Return the (x, y) coordinate for the center point of the cell that contains the specified text.  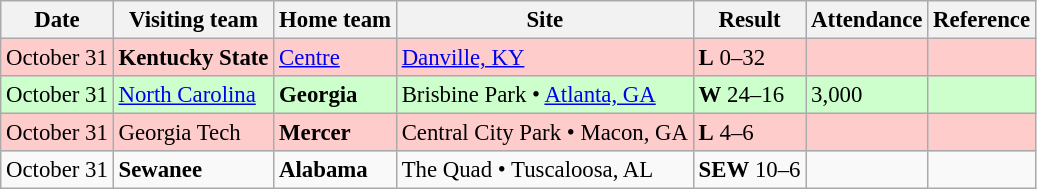
Mercer (336, 133)
Danville, KY (544, 58)
W 24–16 (749, 95)
Home team (336, 20)
Attendance (867, 20)
Centre (336, 58)
The Quad • Tuscaloosa, AL (544, 170)
3,000 (867, 95)
Brisbine Park • Atlanta, GA (544, 95)
Result (749, 20)
Kentucky State (194, 58)
SEW 10–6 (749, 170)
L 0–32 (749, 58)
Date (57, 20)
North Carolina (194, 95)
Reference (982, 20)
Georgia (336, 95)
Sewanee (194, 170)
L 4–6 (749, 133)
Georgia Tech (194, 133)
Alabama (336, 170)
Central City Park • Macon, GA (544, 133)
Visiting team (194, 20)
Site (544, 20)
